Provide the [X, Y] coordinate of the cell's center where the given text is located.  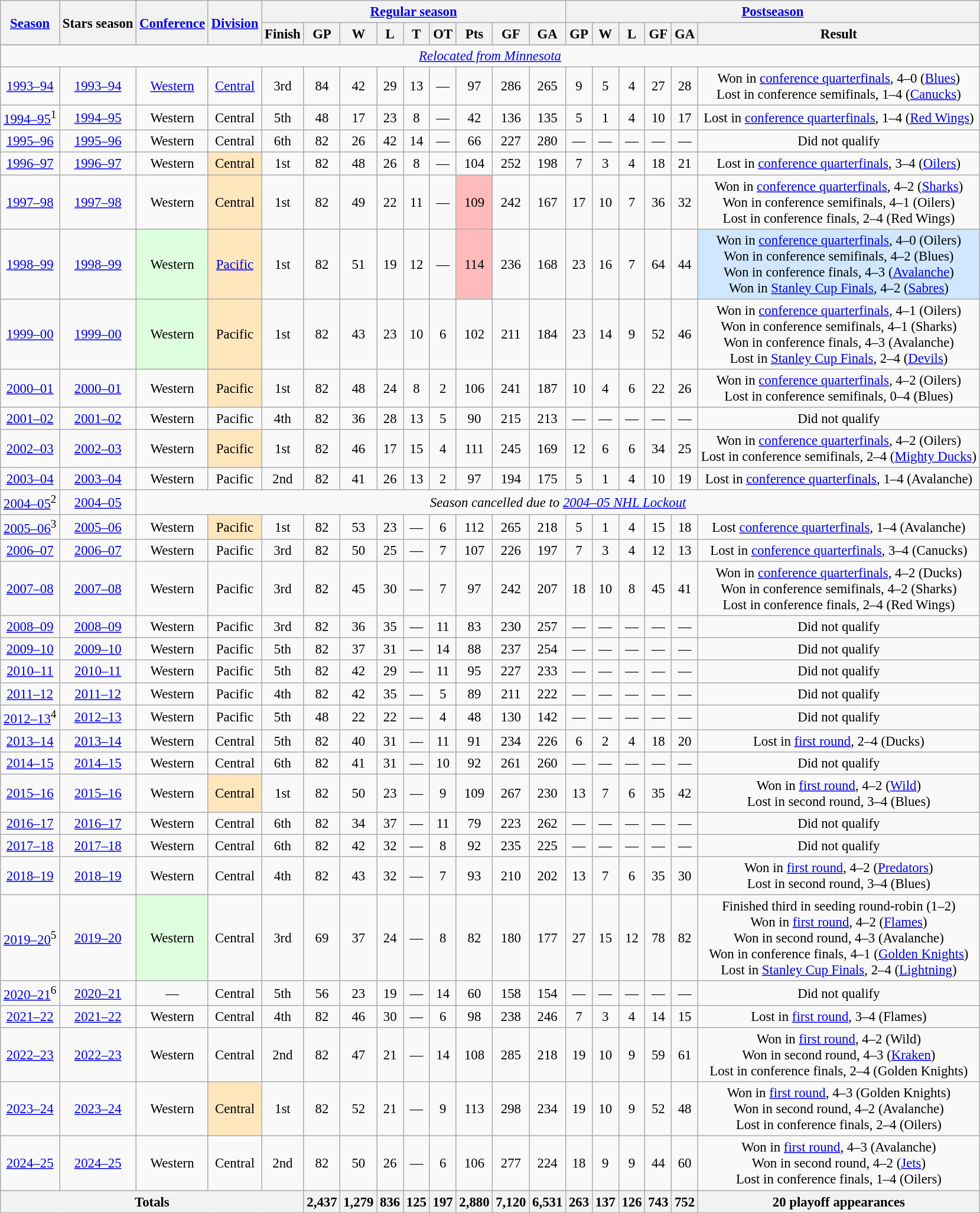
207 [548, 589]
184 [548, 334]
Division [235, 22]
2012–134 [30, 717]
277 [511, 1163]
1994–951 [30, 118]
56 [322, 993]
2019–205 [30, 938]
1994–95 [98, 118]
7,120 [511, 1202]
261 [511, 763]
198 [548, 164]
235 [511, 845]
93 [474, 876]
Lost in conference quarterfinals, 3–4 (Canucks) [839, 551]
180 [511, 938]
Won in conference quarterfinals, 4–0 (Blues)Lost in conference semifinals, 1–4 (Canucks) [839, 86]
6,531 [548, 1202]
126 [632, 1202]
177 [548, 938]
280 [548, 141]
246 [548, 1017]
Season cancelled due to 2004–05 NHL Lockout [558, 502]
2,437 [322, 1202]
Totals [152, 1202]
OT [443, 34]
257 [548, 627]
175 [548, 479]
95 [474, 672]
Won in first round, 4–3 (Avalanche)Won in second round, 4–2 (Jets)Lost in conference finals, 1–4 (Oilers) [839, 1163]
59 [658, 1055]
142 [548, 717]
136 [511, 118]
Lost in conference quarterfinals, 1–4 (Red Wings) [839, 118]
61 [685, 1055]
113 [474, 1110]
49 [359, 202]
2005–063 [30, 527]
285 [511, 1055]
83 [474, 627]
260 [548, 763]
112 [474, 527]
Pts [474, 34]
91 [474, 741]
263 [579, 1202]
Season [30, 22]
51 [359, 264]
135 [548, 118]
224 [548, 1163]
102 [474, 334]
Regular season [414, 12]
2005–06 [98, 527]
Won in first round, 4–2 (Wild)Lost in second round, 3–4 (Blues) [839, 793]
104 [474, 164]
T [417, 34]
262 [548, 824]
107 [474, 551]
215 [511, 418]
111 [474, 449]
286 [511, 86]
16 [605, 264]
Won in conference quarterfinals, 4–2 (Oilers)Lost in conference semifinals, 2–4 (Mighty Ducks) [839, 449]
238 [511, 1017]
125 [417, 1202]
213 [548, 418]
137 [605, 1202]
20 [685, 741]
223 [511, 824]
89 [474, 694]
Result [839, 34]
108 [474, 1055]
254 [548, 649]
2,880 [474, 1202]
169 [548, 449]
2020–21 [98, 993]
2004–05 [98, 502]
Won in first round, 4–3 (Golden Knights)Won in second round, 4–2 (Avalanche)Lost in conference finals, 2–4 (Oilers) [839, 1110]
2019–20 [98, 938]
40 [359, 741]
167 [548, 202]
158 [511, 993]
64 [658, 264]
236 [511, 264]
168 [548, 264]
2004–052 [30, 502]
Relocated from Minnesota [490, 56]
Lost in conference quarterfinals, 3–4 (Oilers) [839, 164]
47 [359, 1055]
69 [322, 938]
Won in first round, 4–2 (Wild)Won in second round, 4–3 (Kraken)Lost in conference finals, 2–4 (Golden Knights) [839, 1055]
752 [685, 1202]
225 [548, 845]
Stars season [98, 22]
79 [474, 824]
98 [474, 1017]
237 [511, 649]
245 [511, 449]
130 [511, 717]
Lost in first round, 3–4 (Flames) [839, 1017]
Won in first round, 4–2 (Predators)Lost in second round, 3–4 (Blues) [839, 876]
84 [322, 86]
Conference [172, 22]
187 [548, 388]
Postseason [773, 12]
233 [548, 672]
743 [658, 1202]
Lost conference quarterfinals, 1–4 (Avalanche) [839, 527]
20 playoff appearances [839, 1202]
Won in conference quarterfinals, 4–2 (Oilers)Lost in conference semifinals, 0–4 (Blues) [839, 388]
1,279 [359, 1202]
Won in conference quarterfinals, 4–2 (Ducks)Won in conference semifinals, 4–2 (Sharks)Lost in conference finals, 2–4 (Red Wings) [839, 589]
194 [511, 479]
2020–216 [30, 993]
90 [474, 418]
241 [511, 388]
836 [390, 1202]
114 [474, 264]
66 [474, 141]
Lost in first round, 2–4 (Ducks) [839, 741]
53 [359, 527]
78 [658, 938]
154 [548, 993]
Finish [282, 34]
Lost in conference quarterfinals, 1–4 (Avalanche) [839, 479]
210 [511, 876]
Won in conference quarterfinals, 4–2 (Sharks)Won in conference semifinals, 4–1 (Oilers)Lost in conference finals, 2–4 (Red Wings) [839, 202]
2012–13 [98, 717]
88 [474, 649]
252 [511, 164]
222 [548, 694]
267 [511, 793]
298 [511, 1110]
202 [548, 876]
